Identify which cell holds the provided text, then report its [x, y] central coordinate. 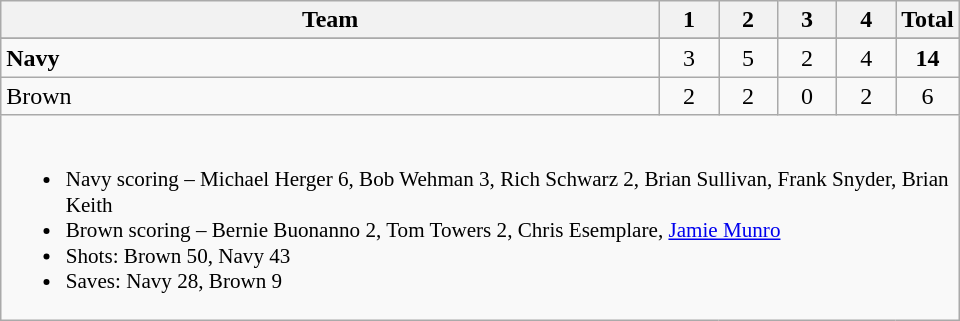
Team [330, 20]
5 [748, 58]
1 [688, 20]
6 [928, 96]
Brown [330, 96]
Navy [330, 58]
Total [928, 20]
14 [928, 58]
0 [808, 96]
